Capture the cell that displays the provided text and extract its (X, Y) central coordinate. 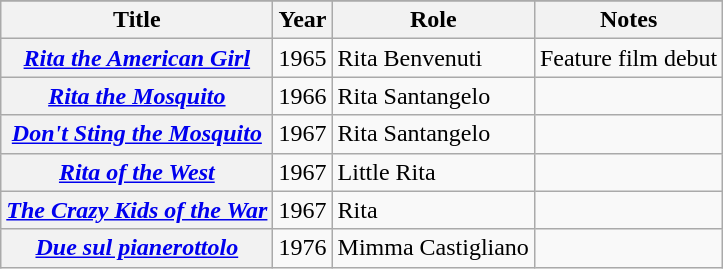
Don't Sting the Mosquito (137, 134)
The Crazy Kids of the War (137, 210)
Feature film debut (628, 58)
Rita the Mosquito (137, 96)
1966 (302, 96)
Notes (628, 20)
Rita (433, 210)
Rita the American Girl (137, 58)
1976 (302, 248)
Little Rita (433, 172)
Year (302, 20)
Rita Benvenuti (433, 58)
Mimma Castigliano (433, 248)
1965 (302, 58)
Title (137, 20)
Role (433, 20)
Due sul pianerottolo (137, 248)
Rita of the West (137, 172)
